Find where the given text appears and provide that cell's center as [x, y] coordinate. 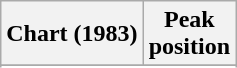
Chart (1983) [72, 34]
Peakposition [189, 34]
